Scan for the cell matching the given text and deliver its [x, y] coordinate at center. 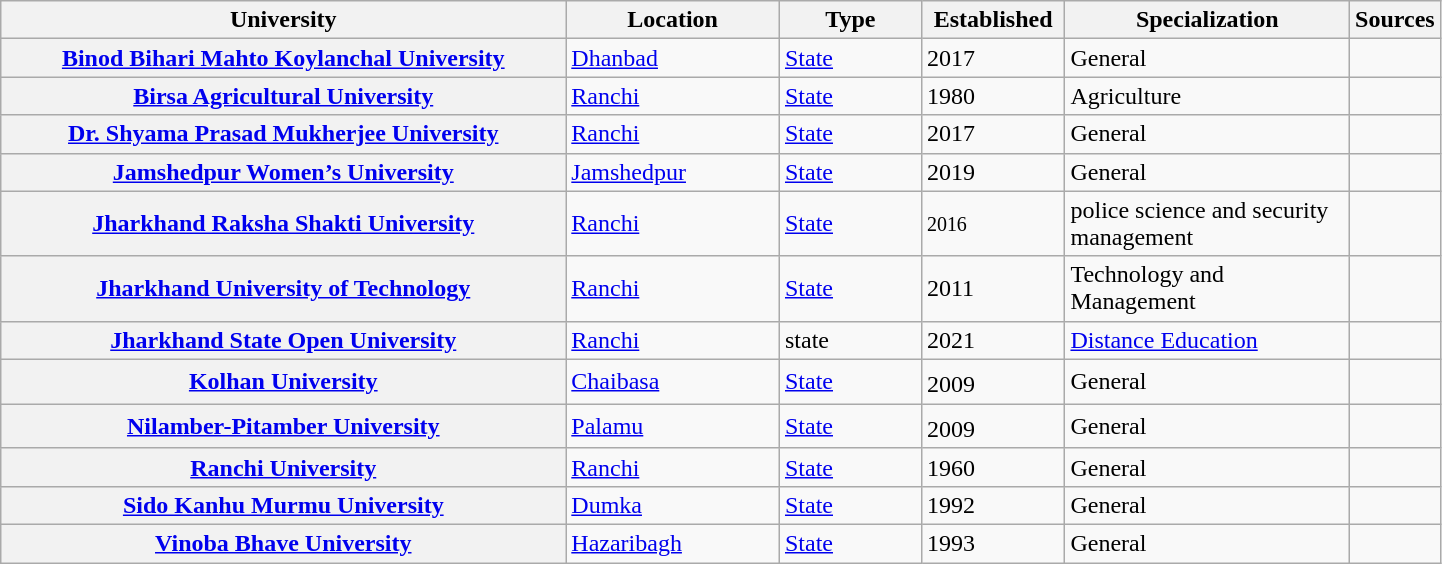
Type [850, 20]
Hazaribagh [673, 543]
Palamu [673, 426]
1993 [993, 543]
2019 [993, 172]
Dhanbad [673, 58]
2021 [993, 340]
1992 [993, 505]
Distance Education [1208, 340]
University [284, 20]
2016 [993, 224]
Vinoba Bhave University [284, 543]
Chaibasa [673, 382]
Established [993, 20]
Jharkhand Raksha Shakti University [284, 224]
2011 [993, 288]
Sido Kanhu Murmu University [284, 505]
state [850, 340]
Ranchi University [284, 467]
Dr. Shyama Prasad Mukherjee University [284, 134]
1960 [993, 467]
Jharkhand State Open University [284, 340]
Binod Bihari Mahto Koylanchal University [284, 58]
Jamshedpur [673, 172]
Dumka [673, 505]
Specialization [1208, 20]
Jamshedpur Women’s University [284, 172]
Agriculture [1208, 96]
Sources [1396, 20]
Kolhan University [284, 382]
Technology and Management [1208, 288]
1980 [993, 96]
Nilamber-Pitamber University [284, 426]
Jharkhand University of Technology [284, 288]
Location [673, 20]
police science and security management [1208, 224]
Birsa Agricultural University [284, 96]
